Detect which cell encompasses the target text, then output its (x, y) center coordinate. 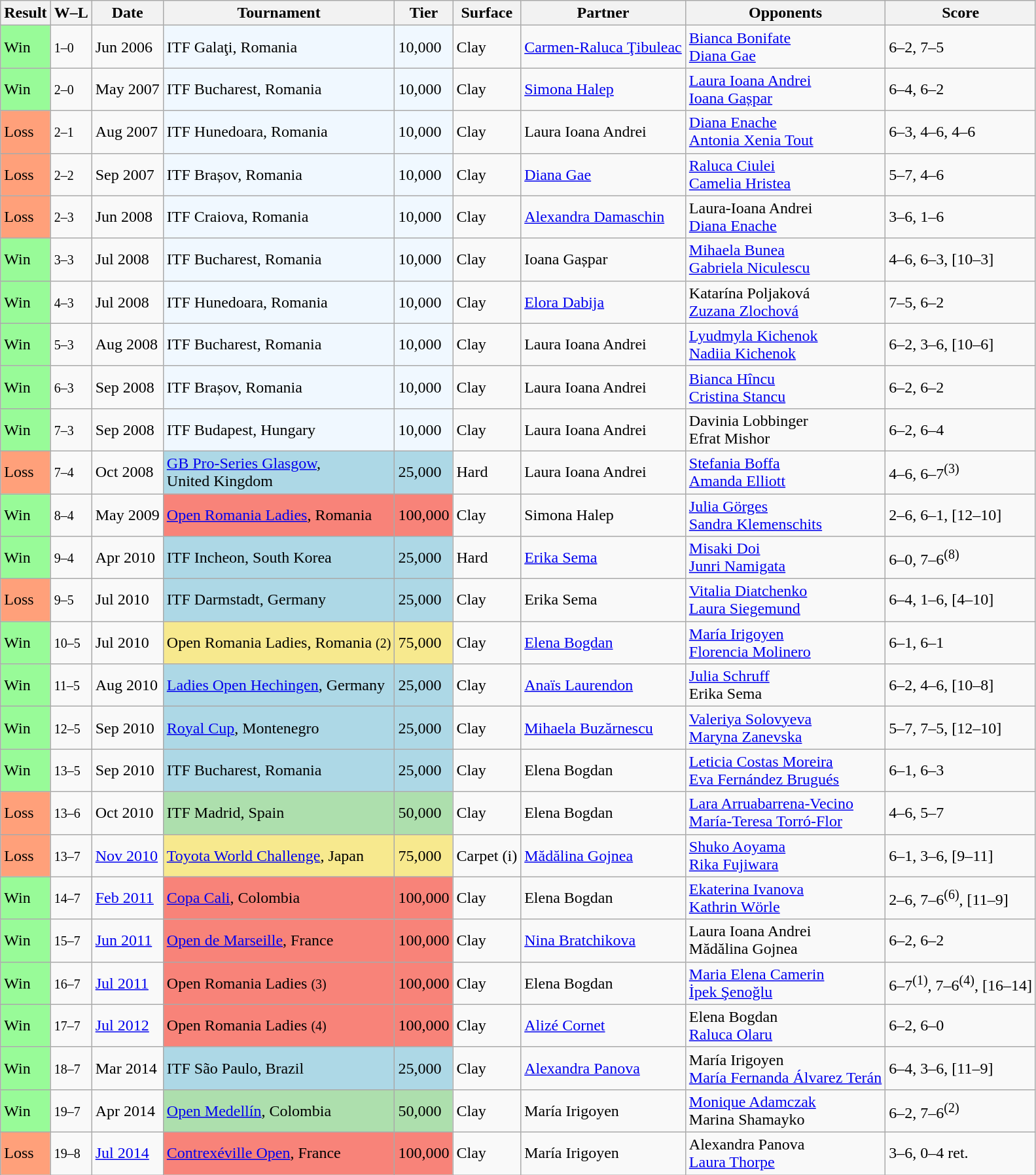
4–6, 6–7(3) (961, 472)
Open Romania Ladies, Romania (2) (279, 642)
Elora Dabija (603, 302)
Apr 2010 (127, 557)
Lara Arruabarrena-Vecino María-Teresa Torró-Flor (785, 813)
9–4 (71, 557)
GB Pro-Series Glasgow, United Kingdom (279, 472)
Open Romania Ladies (4) (279, 1026)
7–5, 6–2 (961, 302)
6–4, 3–6, [11–9] (961, 1068)
Feb 2011 (127, 898)
Alexandra Panova (603, 1068)
Jul 2014 (127, 1153)
6–4, 6–2 (961, 89)
Aug 2010 (127, 686)
Alexandra Damaschin (603, 217)
5–7, 7–5, [12–10] (961, 728)
Jul 2011 (127, 983)
6–1, 6–1 (961, 642)
11–5 (71, 686)
17–7 (71, 1026)
Partner (603, 13)
9–5 (71, 601)
Laura-Ioana Andrei Diana Enache (785, 217)
Leticia Costas Moreira Eva Fernández Brugués (785, 771)
7–4 (71, 472)
Elena Bogdan Raluca Olaru (785, 1026)
6–7(1), 7–6(4), [16–14] (961, 983)
Sep 2007 (127, 174)
Laura Ioana Andrei Mădălina Gojnea (785, 941)
Open Romania Ladies (3) (279, 983)
ITF Budapest, Hungary (279, 429)
3–6, 0–4 ret. (961, 1153)
5–3 (71, 344)
Shuko Aoyama Rika Fujiwara (785, 856)
13–7 (71, 856)
Alizé Cornet (603, 1026)
Maria Elena Camerin İpek Şenoğlu (785, 983)
Tournament (279, 13)
Julia Schruff Erika Sema (785, 686)
Bianca Bonifate Diana Gae (785, 47)
Nina Bratchikova (603, 941)
6–4, 1–6, [4–10] (961, 601)
Raluca Ciulei Camelia Hristea (785, 174)
Surface (487, 13)
María Irigoyen María Fernanda Álvarez Terán (785, 1068)
3–3 (71, 259)
Apr 2014 (127, 1111)
Ioana Gașpar (603, 259)
2–6, 6–1, [12–10] (961, 514)
Stefania Boffa Amanda Elliott (785, 472)
Copa Cali, Colombia (279, 898)
Oct 2010 (127, 813)
ITF Incheon, South Korea (279, 557)
2–1 (71, 132)
6–2, 7–5 (961, 47)
6–2, 7–6(2) (961, 1111)
Ekaterina Ivanova Kathrin Wörle (785, 898)
Royal Cup, Montenegro (279, 728)
Laura Ioana Andrei Ioana Gașpar (785, 89)
Katarína Poljaková Zuzana Zlochová (785, 302)
Contrexéville Open, France (279, 1153)
Open Medellín, Colombia (279, 1111)
2–3 (71, 217)
María Irigoyen Florencia Molinero (785, 642)
6–1, 3–6, [9–11] (961, 856)
May 2007 (127, 89)
2–6, 7–6(6), [11–9] (961, 898)
Diana Enache Antonia Xenia Tout (785, 132)
Monique Adamczak Marina Shamayko (785, 1111)
Mihaela Bunea Gabriela Niculescu (785, 259)
Carmen-Raluca Ţibuleac (603, 47)
Mădălina Gojnea (603, 856)
19–8 (71, 1153)
ITF Craiova, Romania (279, 217)
Jun 2006 (127, 47)
5–7, 4–6 (961, 174)
Open de Marseille, France (279, 941)
Alexandra Panova Laura Thorpe (785, 1153)
ITF Madrid, Spain (279, 813)
Date (127, 13)
Misaki Doi Junri Namigata (785, 557)
Aug 2007 (127, 132)
6–2, 4–6, [10–8] (961, 686)
Carpet (i) (487, 856)
12–5 (71, 728)
6–1, 6–3 (961, 771)
Jun 2008 (127, 217)
6–3 (71, 387)
2–2 (71, 174)
15–7 (71, 941)
W–L (71, 13)
Mar 2014 (127, 1068)
Result (26, 13)
Score (961, 13)
4–6, 5–7 (961, 813)
6–2, 3–6, [10–6] (961, 344)
4–6, 6–3, [10–3] (961, 259)
2–0 (71, 89)
May 2009 (127, 514)
ITF Darmstadt, Germany (279, 601)
Vitalia Diatchenko Laura Siegemund (785, 601)
Oct 2008 (127, 472)
3–6, 1–6 (961, 217)
7–3 (71, 429)
6–3, 4–6, 4–6 (961, 132)
19–7 (71, 1111)
Opponents (785, 13)
Jul 2012 (127, 1026)
Ladies Open Hechingen, Germany (279, 686)
Nov 2010 (127, 856)
8–4 (71, 514)
6–2, 6–4 (961, 429)
13–5 (71, 771)
ITF Galaţi, Romania (279, 47)
ITF São Paulo, Brazil (279, 1068)
Davinia Lobbinger Efrat Mishor (785, 429)
Julia Görges Sandra Klemenschits (785, 514)
6–2, 6–0 (961, 1026)
10–5 (71, 642)
Mihaela Buzărnescu (603, 728)
14–7 (71, 898)
16–7 (71, 983)
Diana Gae (603, 174)
Open Romania Ladies, Romania (279, 514)
18–7 (71, 1068)
Anaïs Laurendon (603, 686)
Tier (424, 13)
13–6 (71, 813)
Jun 2011 (127, 941)
4–3 (71, 302)
Lyudmyla Kichenok Nadiia Kichenok (785, 344)
Aug 2008 (127, 344)
Bianca Hîncu Cristina Stancu (785, 387)
Valeriya Solovyeva Maryna Zanevska (785, 728)
1–0 (71, 47)
6–0, 7–6(8) (961, 557)
Toyota World Challenge, Japan (279, 856)
